Identify which cell holds the provided text, then report its [X, Y] central coordinate. 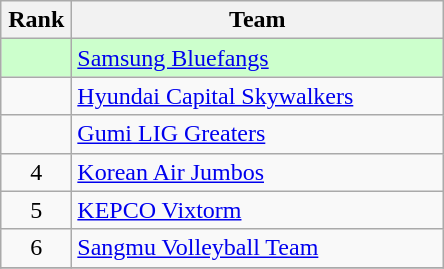
Samsung Bluefangs [258, 58]
KEPCO Vixtorm [258, 210]
Rank [36, 20]
5 [36, 210]
6 [36, 248]
Hyundai Capital Skywalkers [258, 96]
Korean Air Jumbos [258, 172]
Team [258, 20]
Sangmu Volleyball Team [258, 248]
4 [36, 172]
Gumi LIG Greaters [258, 134]
